For the text-containing cell, return its midpoint in (x, y) coordinate format. 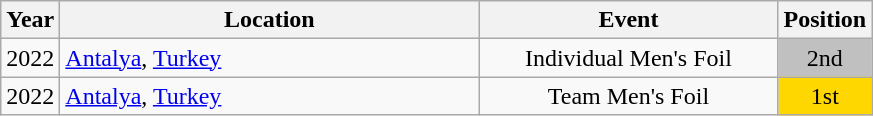
1st (825, 96)
2nd (825, 58)
Team Men's Foil (628, 96)
Individual Men's Foil (628, 58)
Location (270, 20)
Year (30, 20)
Position (825, 20)
Event (628, 20)
